Locate the cell with the specified text and output its (X, Y) center coordinate. 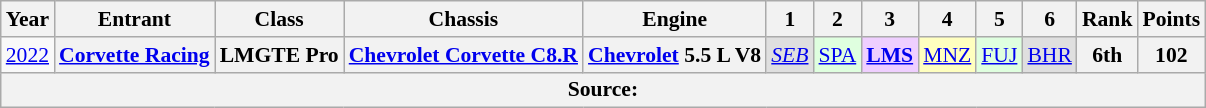
1 (790, 19)
FUJ (999, 55)
Year (28, 19)
BHR (1050, 55)
SEB (790, 55)
Chassis (464, 19)
Class (280, 19)
4 (947, 19)
Corvette Racing (134, 55)
Entrant (134, 19)
2022 (28, 55)
2 (838, 19)
6th (1108, 55)
5 (999, 19)
6 (1050, 19)
Engine (674, 19)
LMS (890, 55)
MNZ (947, 55)
Chevrolet 5.5 L V8 (674, 55)
LMGTE Pro (280, 55)
Points (1171, 19)
102 (1171, 55)
3 (890, 19)
Chevrolet Corvette C8.R (464, 55)
Rank (1108, 19)
SPA (838, 55)
Source: (603, 90)
